Determine the (X, Y) coordinate at the center of the cell enclosing the given text.  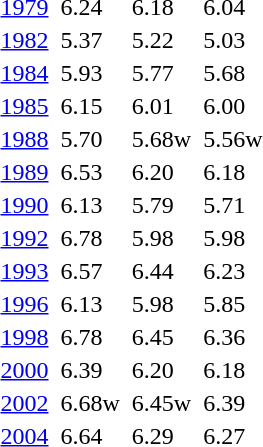
6.01 (161, 106)
6.45w (161, 403)
5.37 (90, 40)
6.39 (90, 370)
5.79 (161, 205)
6.53 (90, 172)
5.77 (161, 73)
5.93 (90, 73)
6.45 (161, 337)
6.44 (161, 271)
6.68w (90, 403)
6.15 (90, 106)
5.70 (90, 139)
6.57 (90, 271)
5.68w (161, 139)
5.22 (161, 40)
